Output the (X, Y) coordinate of the center of the cell containing the given text.  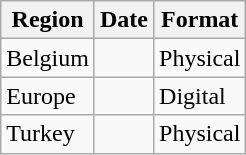
Date (124, 20)
Digital (200, 96)
Region (48, 20)
Turkey (48, 134)
Europe (48, 96)
Belgium (48, 58)
Format (200, 20)
